Capture the cell that displays the provided text and extract its [x, y] central coordinate. 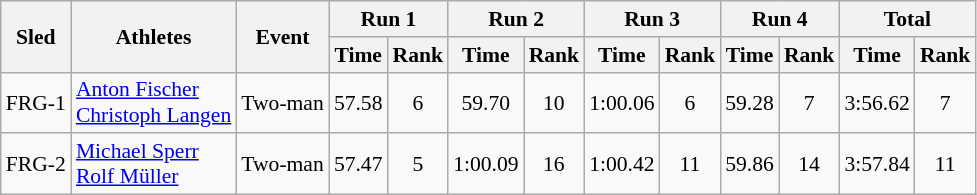
59.86 [750, 164]
FRG-2 [36, 164]
Michael SperrRolf Müller [154, 164]
Run 3 [652, 19]
Total [907, 19]
Run 2 [516, 19]
Event [282, 36]
1:00.09 [486, 164]
59.70 [486, 102]
Run 1 [388, 19]
3:56.62 [876, 102]
57.47 [358, 164]
14 [810, 164]
59.28 [750, 102]
Anton FischerChristoph Langen [154, 102]
FRG-1 [36, 102]
3:57.84 [876, 164]
1:00.42 [622, 164]
57.58 [358, 102]
16 [554, 164]
1:00.06 [622, 102]
10 [554, 102]
5 [418, 164]
Sled [36, 36]
Run 4 [780, 19]
Athletes [154, 36]
